Search for the cell housing the specified text and yield its [x, y] center coordinate. 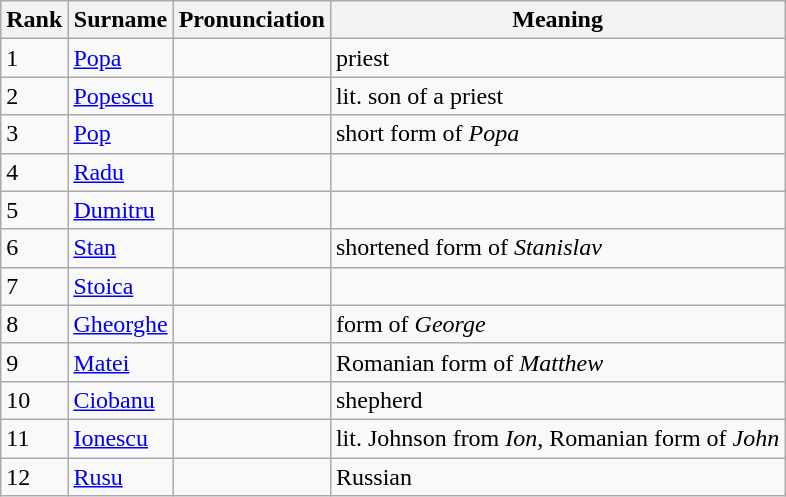
Surname [120, 20]
form of George [557, 324]
Stan [120, 248]
Rank [34, 20]
Dumitru [120, 210]
1 [34, 58]
lit. son of a priest [557, 96]
shepherd [557, 400]
11 [34, 438]
8 [34, 324]
5 [34, 210]
short form of Popa [557, 134]
3 [34, 134]
Russian [557, 477]
9 [34, 362]
Stoica [120, 286]
Pronunciation [252, 20]
2 [34, 96]
Meaning [557, 20]
Rusu [120, 477]
12 [34, 477]
Radu [120, 172]
lit. Johnson from Ion, Romanian form of John [557, 438]
Gheorghe [120, 324]
Matei [120, 362]
Romanian form of Matthew [557, 362]
Popa [120, 58]
Pop [120, 134]
4 [34, 172]
Ciobanu [120, 400]
Popescu [120, 96]
shortened form of Stanislav [557, 248]
6 [34, 248]
priest [557, 58]
Ionescu [120, 438]
7 [34, 286]
10 [34, 400]
